Scan for the cell matching the given text and deliver its [x, y] coordinate at center. 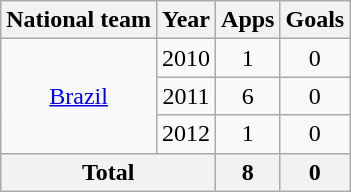
8 [248, 172]
Total [108, 172]
2010 [186, 58]
Brazil [79, 96]
2012 [186, 134]
Apps [248, 20]
2011 [186, 96]
National team [79, 20]
Year [186, 20]
Goals [315, 20]
6 [248, 96]
